Scan for the cell matching the given text and deliver its (X, Y) coordinate at center. 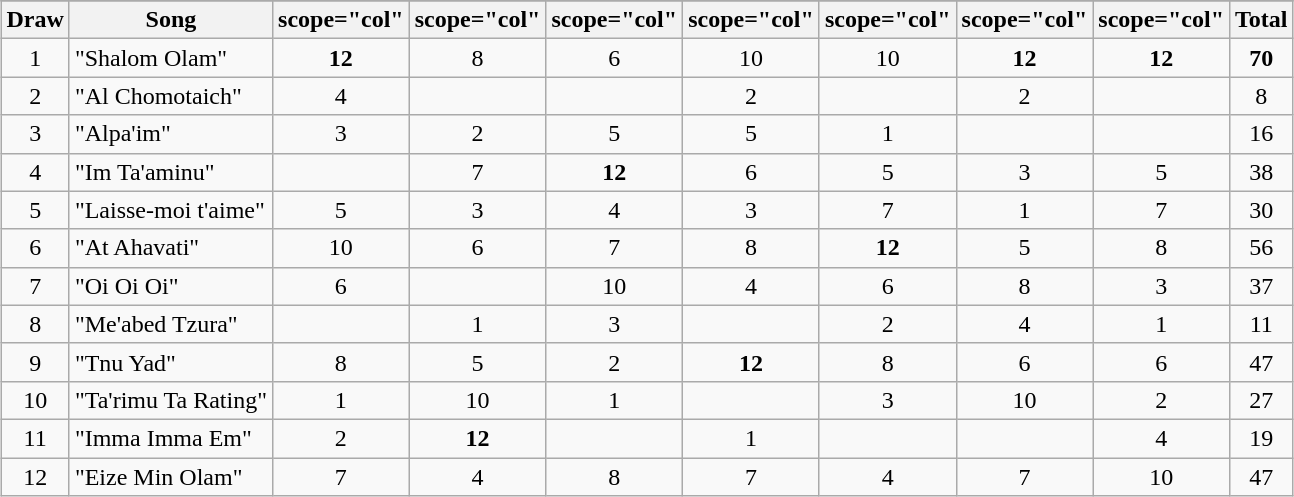
"Me'abed Tzura" (170, 324)
"Al Chomotaich" (170, 96)
19 (1261, 438)
16 (1261, 134)
38 (1261, 172)
"Laisse-moi t'aime" (170, 210)
"Eize Min Olam" (170, 477)
"Tnu Yad" (170, 362)
37 (1261, 286)
9 (35, 362)
56 (1261, 248)
70 (1261, 58)
"Shalom Olam" (170, 58)
"At Ahavati" (170, 248)
27 (1261, 400)
"Imma Imma Em" (170, 438)
"Im Ta'aminu" (170, 172)
"Oi Oi Oi" (170, 286)
"Alpa'im" (170, 134)
Total (1261, 20)
Song (170, 20)
Draw (35, 20)
"Ta'rimu Ta Rating" (170, 400)
30 (1261, 210)
